Find where the given text appears and provide that cell's center as (X, Y) coordinate. 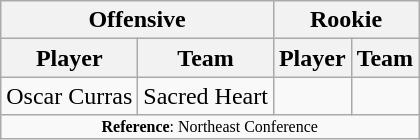
Oscar Curras (70, 96)
Rookie (346, 20)
Reference: Northeast Conference (210, 127)
Sacred Heart (206, 96)
Offensive (138, 20)
